Pinpoint the cell where the given text exists, returning its (x, y) midpoint coordinate. 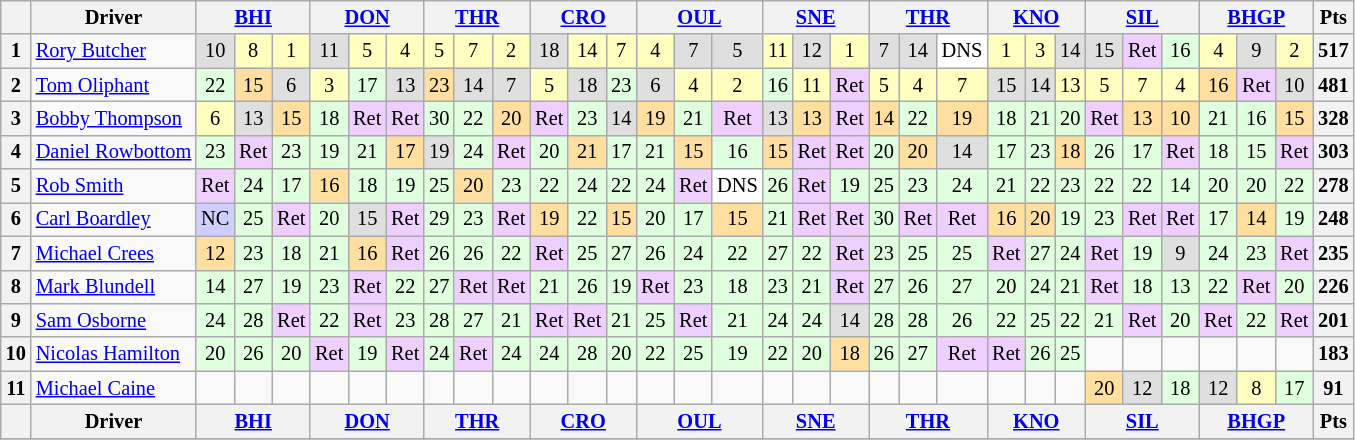
Bobby Thompson (114, 118)
91 (1333, 388)
278 (1333, 186)
Sam Osborne (114, 320)
29 (439, 219)
235 (1333, 253)
328 (1333, 118)
Tom Oliphant (114, 85)
481 (1333, 85)
Rory Butcher (114, 51)
Nicolas Hamilton (114, 354)
183 (1333, 354)
248 (1333, 219)
Daniel Rowbottom (114, 152)
Rob Smith (114, 186)
Michael Crees (114, 253)
201 (1333, 320)
Mark Blundell (114, 287)
517 (1333, 51)
303 (1333, 152)
Carl Boardley (114, 219)
NC (215, 219)
226 (1333, 287)
Michael Caine (114, 388)
